Extract the [x, y] coordinate from the center of the cell holding the provided text.  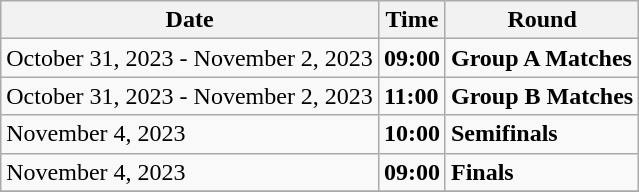
Semifinals [542, 134]
Group A Matches [542, 58]
11:00 [412, 96]
Date [190, 20]
Time [412, 20]
Group B Matches [542, 96]
Round [542, 20]
Finals [542, 172]
10:00 [412, 134]
